Capture the cell that displays the provided text and extract its (x, y) central coordinate. 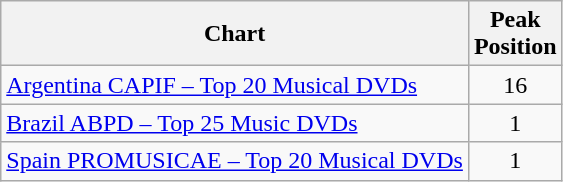
PeakPosition (515, 34)
Spain PROMUSICAE – Top 20 Musical DVDs (235, 161)
Chart (235, 34)
Brazil ABPD – Top 25 Music DVDs (235, 123)
16 (515, 85)
Argentina CAPIF – Top 20 Musical DVDs (235, 85)
